Scan for the cell matching the given text and deliver its [X, Y] coordinate at center. 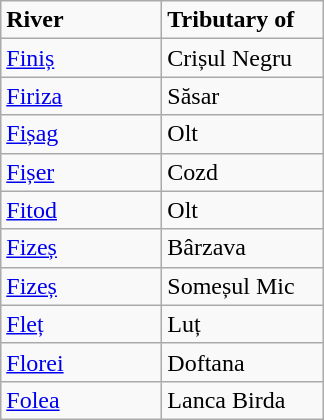
Bârzava [242, 248]
Finiș [82, 58]
Folea [82, 400]
Crișul Negru [242, 58]
Săsar [242, 96]
Fișer [82, 172]
Doftana [242, 362]
Fișag [82, 134]
Florei [82, 362]
Firiza [82, 96]
Cozd [242, 172]
River [82, 20]
Fitod [82, 210]
Someșul Mic [242, 286]
Fleț [82, 324]
Lanca Birda [242, 400]
Luț [242, 324]
Tributary of [242, 20]
